Output the (X, Y) coordinate of the center of the cell containing the given text.  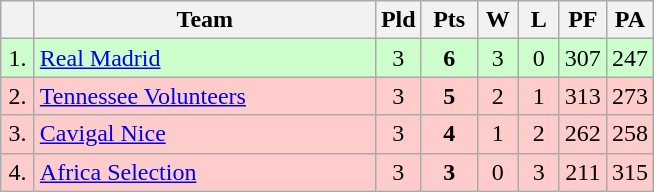
2. (18, 96)
315 (630, 172)
258 (630, 134)
5 (449, 96)
Pts (449, 20)
262 (582, 134)
6 (449, 58)
247 (630, 58)
4. (18, 172)
273 (630, 96)
PA (630, 20)
Team (204, 20)
Real Madrid (204, 58)
1. (18, 58)
Africa Selection (204, 172)
Cavigal Nice (204, 134)
3. (18, 134)
L (538, 20)
PF (582, 20)
W (498, 20)
Tennessee Volunteers (204, 96)
Pld (398, 20)
211 (582, 172)
313 (582, 96)
307 (582, 58)
4 (449, 134)
